Locate the cell with the specified text and output its (x, y) center coordinate. 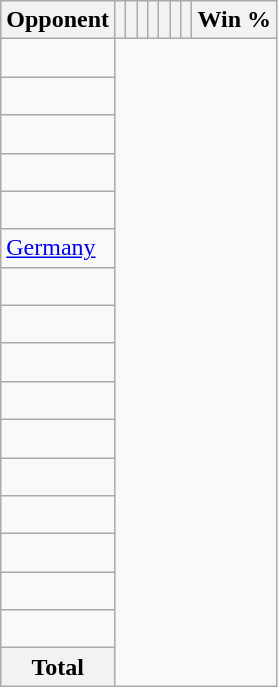
Total (58, 667)
Germany (58, 248)
Opponent (58, 20)
Win % (234, 20)
